Scan for the cell matching the given text and deliver its [x, y] coordinate at center. 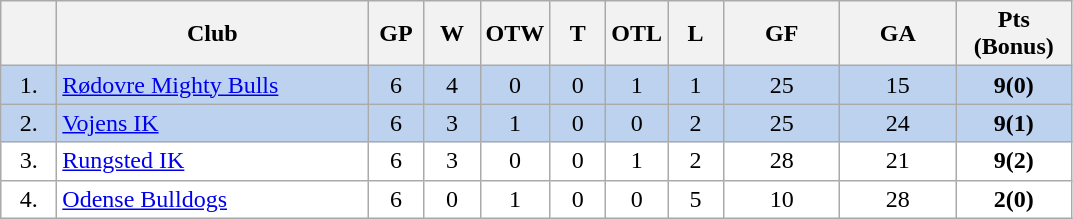
Pts (Bonus) [1014, 34]
9(2) [1014, 161]
4. [29, 199]
Odense Bulldogs [212, 199]
24 [898, 123]
GP [396, 34]
9(0) [1014, 85]
21 [898, 161]
Vojens IK [212, 123]
Club [212, 34]
GA [898, 34]
OTL [637, 34]
3. [29, 161]
W [452, 34]
Rungsted IK [212, 161]
15 [898, 85]
9(1) [1014, 123]
T [578, 34]
10 [782, 199]
2. [29, 123]
1. [29, 85]
5 [696, 199]
2(0) [1014, 199]
4 [452, 85]
Rødovre Mighty Bulls [212, 85]
L [696, 34]
OTW [515, 34]
GF [782, 34]
